Search for the cell housing the specified text and yield its [x, y] center coordinate. 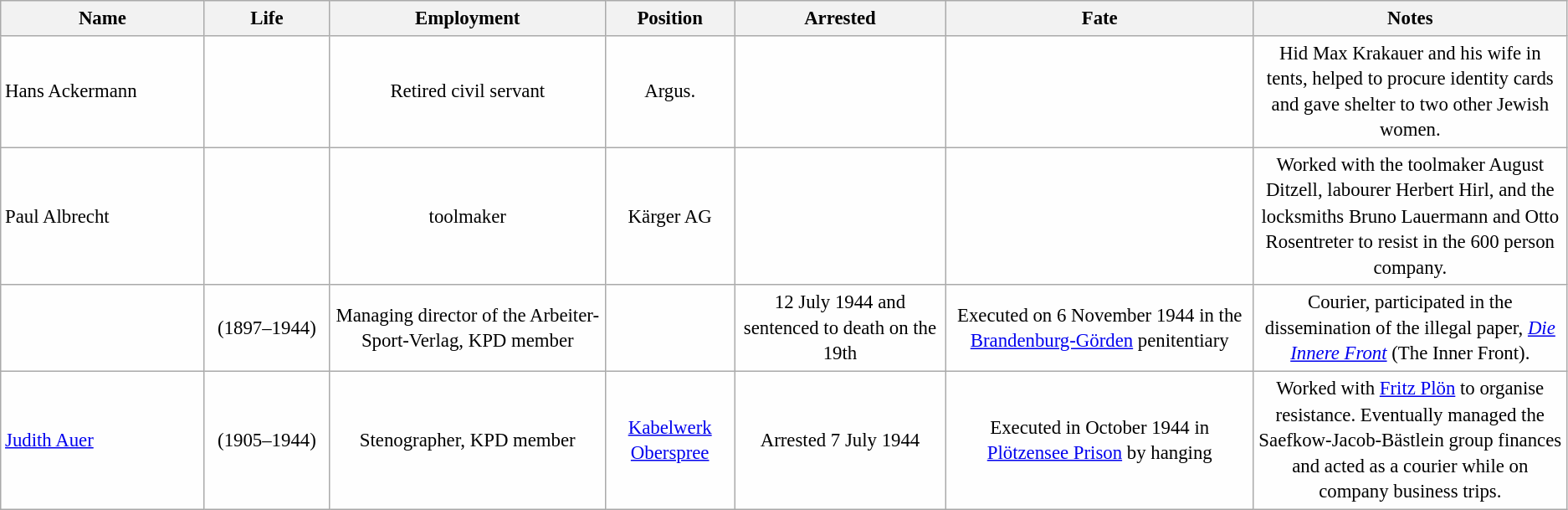
(1897–1944) [267, 328]
12 July 1944 and sentenced to death on the 19th [840, 328]
Fate [1099, 18]
Arrested 7 July 1944 [840, 440]
(1905–1944) [267, 440]
Arrested [840, 18]
Position [670, 18]
Kabelwerk Oberspree [670, 440]
Courier, participated in the dissemination of the illegal paper, Die Innere Front (The Inner Front). [1410, 328]
Life [267, 18]
Hans Ackermann [102, 91]
toolmaker [468, 216]
Paul Albrecht [102, 216]
Employment [468, 18]
Judith Auer [102, 440]
Retired civil servant [468, 91]
Executed on 6 November 1944 in the Brandenburg-Görden penitentiary [1099, 328]
Hid Max Krakauer and his wife in tents, helped to procure identity cards and gave shelter to two other Jewish women. [1410, 91]
Argus. [670, 91]
Managing director of the Arbeiter-Sport-Verlag, KPD member [468, 328]
Stenographer, KPD member [468, 440]
Executed in October 1944 in Plötzensee Prison by hanging [1099, 440]
Notes [1410, 18]
Kärger AG [670, 216]
Name [102, 18]
